Pinpoint the cell where the given text exists, returning its (X, Y) midpoint coordinate. 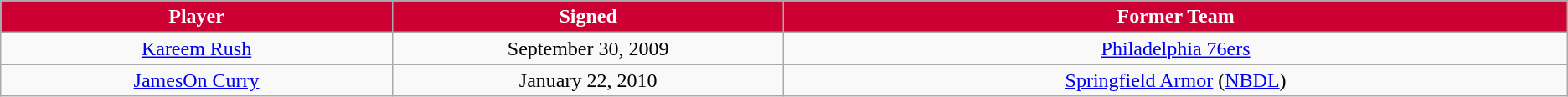
Signed (588, 17)
Philadelphia 76ers (1176, 48)
Player (197, 17)
Springfield Armor (NBDL) (1176, 80)
Kareem Rush (197, 48)
Former Team (1176, 17)
September 30, 2009 (588, 48)
JamesOn Curry (197, 80)
January 22, 2010 (588, 80)
